Search for the cell housing the specified text and yield its (X, Y) center coordinate. 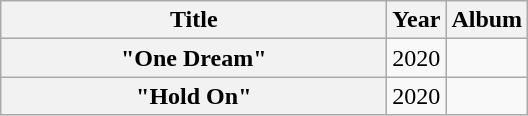
"Hold On" (194, 96)
Year (416, 20)
"One Dream" (194, 58)
Album (487, 20)
Title (194, 20)
